Locate the cell with the specified text and output its (X, Y) center coordinate. 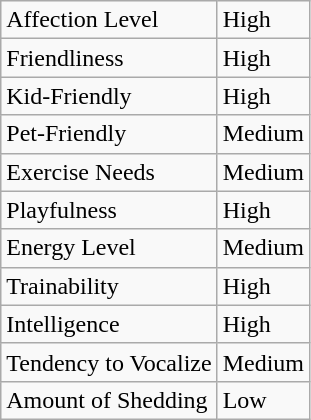
Kid-Friendly (109, 96)
Exercise Needs (109, 172)
Trainability (109, 286)
Intelligence (109, 324)
Low (263, 400)
Friendliness (109, 58)
Playfulness (109, 210)
Pet-Friendly (109, 134)
Affection Level (109, 20)
Tendency to Vocalize (109, 362)
Energy Level (109, 248)
Amount of Shedding (109, 400)
